Locate the cell with the specified text and output its [X, Y] center coordinate. 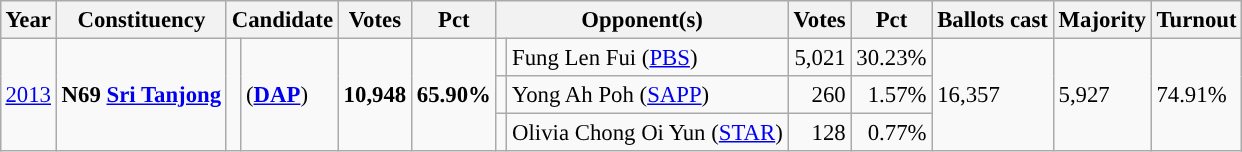
2013 [28, 94]
5,927 [1102, 94]
0.77% [892, 133]
260 [820, 95]
74.91% [1196, 94]
(DAP) [290, 94]
65.90% [454, 94]
30.23% [892, 57]
Yong Ah Poh (SAPP) [648, 95]
1.57% [892, 95]
Ballots cast [992, 20]
128 [820, 133]
Candidate [282, 20]
Turnout [1196, 20]
Opponent(s) [642, 20]
Constituency [141, 20]
16,357 [992, 94]
Fung Len Fui (PBS) [648, 57]
Year [28, 20]
5,021 [820, 57]
10,948 [374, 94]
Majority [1102, 20]
N69 Sri Tanjong [141, 94]
Olivia Chong Oi Yun (STAR) [648, 133]
